From the cell containing the given text, extract its center point as (x, y) coordinate. 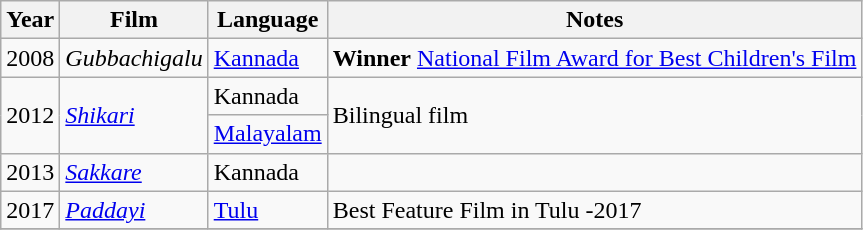
Notes (594, 20)
Malayalam (268, 134)
Tulu (268, 210)
Winner National Film Award for Best Children's Film (594, 58)
Bilingual film (594, 115)
Best Feature Film in Tulu -2017 (594, 210)
Film (134, 20)
2008 (30, 58)
Year (30, 20)
Shikari (134, 115)
Paddayi (134, 210)
Gubbachigalu (134, 58)
2017 (30, 210)
Sakkare (134, 172)
2012 (30, 115)
Language (268, 20)
2013 (30, 172)
